From the cell containing the given text, extract its center point as (X, Y) coordinate. 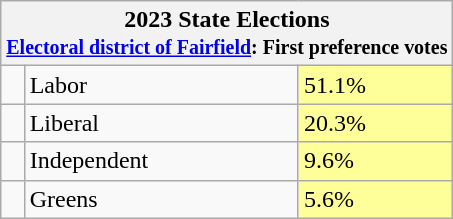
Labor (161, 85)
51.1% (376, 85)
5.6% (376, 199)
2023 State ElectionsElectoral district of Fairfield: First preference votes (227, 34)
20.3% (376, 123)
Greens (161, 199)
Independent (161, 161)
9.6% (376, 161)
Liberal (161, 123)
